Capture the cell that displays the provided text and extract its (X, Y) central coordinate. 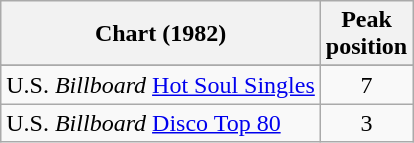
3 (366, 123)
U.S. Billboard Disco Top 80 (161, 123)
U.S. Billboard Hot Soul Singles (161, 85)
Chart (1982) (161, 34)
Peakposition (366, 34)
7 (366, 85)
